Return (x, y) of the center of cell containing provided text 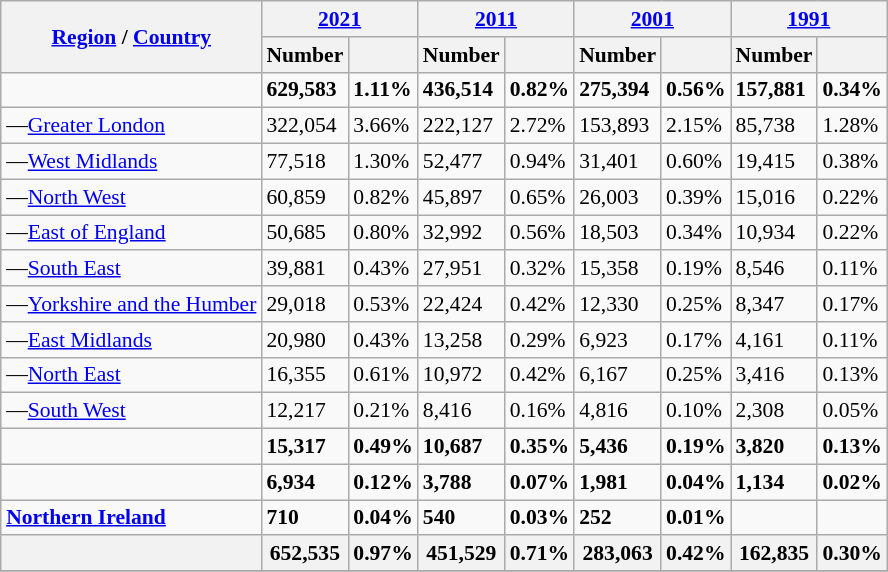
629,583 (304, 90)
0.94% (540, 161)
85,738 (774, 126)
32,992 (462, 232)
710 (304, 518)
50,685 (304, 232)
31,401 (618, 161)
322,054 (304, 126)
15,358 (618, 268)
157,881 (774, 90)
0.38% (852, 161)
222,127 (462, 126)
540 (462, 518)
1.28% (852, 126)
Region / Country (131, 36)
19,415 (774, 161)
0.21% (382, 411)
2021 (339, 19)
13,258 (462, 339)
3,820 (774, 446)
0.97% (382, 553)
10,934 (774, 232)
3,416 (774, 375)
8,416 (462, 411)
15,016 (774, 197)
2011 (496, 19)
0.80% (382, 232)
0.30% (852, 553)
0.53% (382, 304)
12,330 (618, 304)
—Greater London (131, 126)
60,859 (304, 197)
4,161 (774, 339)
—South East (131, 268)
—East Midlands (131, 339)
652,535 (304, 553)
52,477 (462, 161)
0.60% (696, 161)
39,881 (304, 268)
252 (618, 518)
8,347 (774, 304)
—North East (131, 375)
6,934 (304, 482)
—West Midlands (131, 161)
18,503 (618, 232)
436,514 (462, 90)
1991 (809, 19)
2,308 (774, 411)
5,436 (618, 446)
1,981 (618, 482)
22,424 (462, 304)
0.39% (696, 197)
162,835 (774, 553)
29,018 (304, 304)
1.11% (382, 90)
—South West (131, 411)
27,951 (462, 268)
1.30% (382, 161)
0.12% (382, 482)
2.15% (696, 126)
45,897 (462, 197)
10,972 (462, 375)
0.05% (852, 411)
15,317 (304, 446)
—North West (131, 197)
—Yorkshire and the Humber (131, 304)
0.32% (540, 268)
0.35% (540, 446)
8,546 (774, 268)
2.72% (540, 126)
0.71% (540, 553)
12,217 (304, 411)
26,003 (618, 197)
—East of England (131, 232)
20,980 (304, 339)
0.07% (540, 482)
275,394 (618, 90)
0.10% (696, 411)
0.29% (540, 339)
Northern Ireland (131, 518)
6,923 (618, 339)
0.02% (852, 482)
0.03% (540, 518)
283,063 (618, 553)
10,687 (462, 446)
451,529 (462, 553)
153,893 (618, 126)
4,816 (618, 411)
1,134 (774, 482)
0.49% (382, 446)
3,788 (462, 482)
3.66% (382, 126)
16,355 (304, 375)
0.65% (540, 197)
0.61% (382, 375)
77,518 (304, 161)
0.01% (696, 518)
6,167 (618, 375)
2001 (652, 19)
0.16% (540, 411)
